Provide the [X, Y] coordinate of the cell's center where the given text is located.  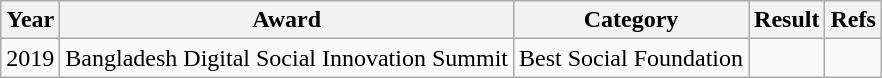
Best Social Foundation [630, 58]
Bangladesh Digital Social Innovation Summit [287, 58]
Result [787, 20]
Category [630, 20]
Refs [853, 20]
Year [30, 20]
2019 [30, 58]
Award [287, 20]
